For the text-containing cell, return its midpoint in (X, Y) coordinate format. 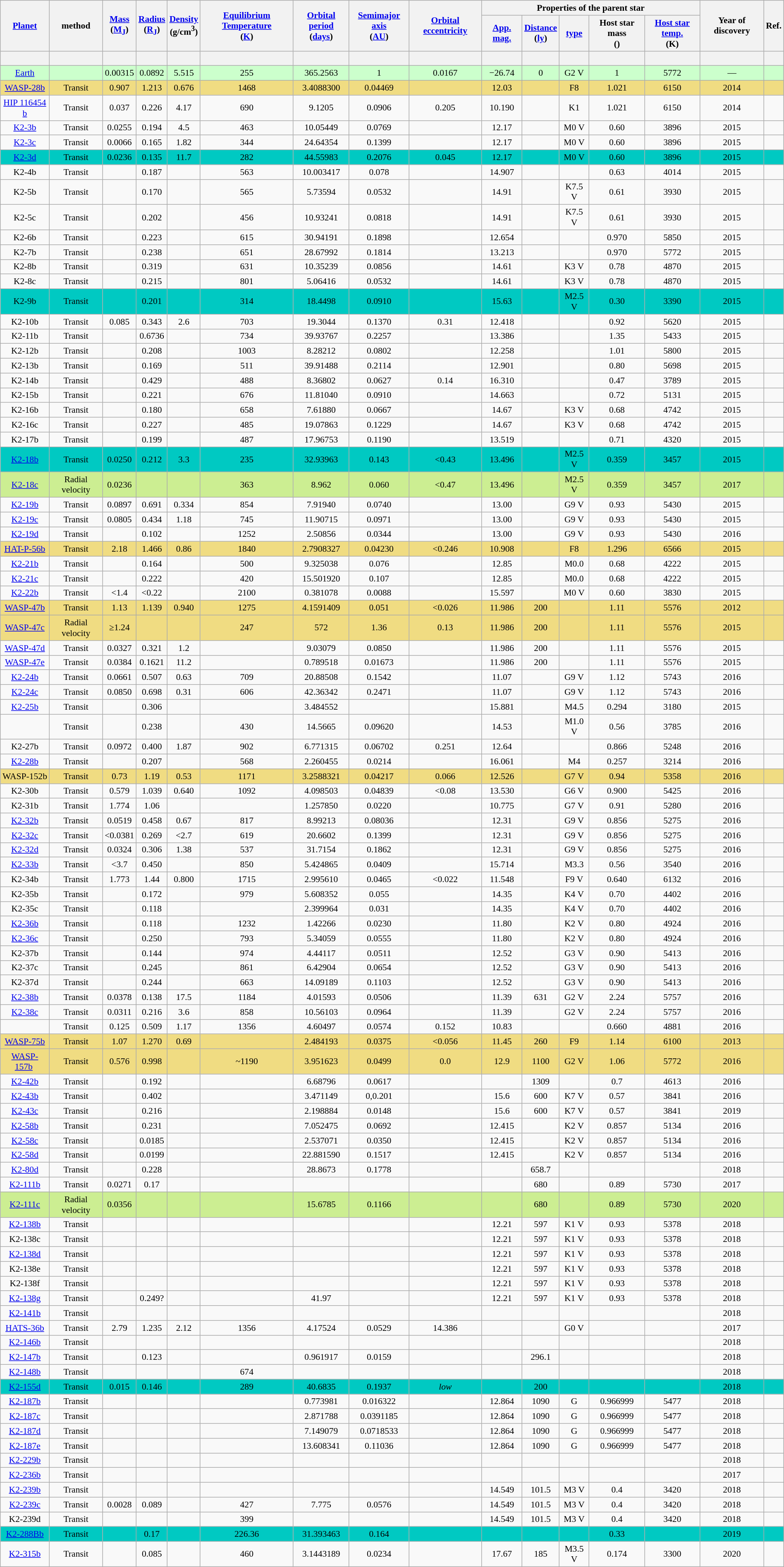
0.060 (379, 485)
0.226 (152, 108)
K2-5c (25, 218)
3214 (672, 762)
2.12 (184, 1328)
<3.7 (120, 865)
Equilibrium Temperature(K) (246, 26)
−26.74 (502, 73)
5.34059 (321, 938)
0.773981 (321, 1402)
0.245 (152, 968)
0.037 (120, 108)
K2-33b (25, 865)
8.962 (321, 485)
0.201 (152, 302)
255 (246, 73)
40.6835 (321, 1387)
0.125 (120, 1027)
M4.5 (574, 707)
0.91 (617, 806)
5698 (672, 366)
K2-19b (25, 505)
Planet (25, 26)
<0.43 (445, 459)
0.0250 (120, 459)
0.09620 (379, 727)
2.484193 (321, 1042)
226.36 (246, 1534)
0.144 (152, 953)
— (732, 73)
15.714 (502, 865)
801 (246, 282)
0.251 (445, 747)
0.13 (445, 628)
0.045 (445, 158)
0.00315 (120, 73)
0.0802 (379, 351)
<0.22 (152, 593)
2012 (732, 608)
K2-236b (25, 1475)
537 (246, 850)
K2-138c (25, 1239)
K2-36c (25, 938)
1.44 (152, 880)
572 (321, 628)
16.310 (502, 380)
type (574, 33)
0.789518 (321, 663)
0.215 (152, 282)
2.399964 (321, 909)
0.031 (379, 909)
0.078 (379, 172)
0.04839 (379, 791)
463 (246, 128)
1092 (246, 791)
K2-32c (25, 835)
658 (246, 410)
1.039 (152, 791)
Semimajor axis(AU) (379, 26)
1.773 (120, 880)
0.187 (152, 172)
861 (246, 968)
K2-13b (25, 366)
0.86 (184, 549)
0.257 (617, 762)
0.055 (379, 894)
2013 (732, 1042)
WASP-47c (25, 628)
K2-35c (25, 909)
2.871788 (321, 1416)
0.0661 (120, 677)
41.97 (321, 1299)
0.92 (617, 322)
979 (246, 894)
0.866 (617, 747)
0.0159 (379, 1357)
0.579 (120, 791)
0.0356 (120, 1204)
0.1542 (379, 677)
32.93963 (321, 459)
615 (246, 237)
10.35239 (321, 267)
M1.0 V (574, 727)
0.202 (152, 218)
850 (246, 865)
20.6602 (321, 835)
2.18 (120, 549)
42.36342 (321, 692)
15.881 (502, 707)
K2-187e (25, 1446)
12.03 (502, 88)
565 (246, 192)
5358 (672, 776)
2.198884 (321, 1111)
14.907 (502, 172)
4.1591409 (321, 608)
K2-141b (25, 1313)
5.608352 (321, 894)
511 (246, 366)
0.2471 (379, 692)
1.257850 (321, 806)
28.67992 (321, 252)
0.1166 (379, 1204)
0.0066 (120, 143)
1.01 (617, 351)
1.19 (152, 776)
1.296 (617, 549)
0.7 (617, 1081)
13.519 (502, 440)
K2-31b (25, 806)
420 (246, 579)
0.0818 (379, 218)
0.11036 (379, 1446)
G6 V (574, 791)
0.015 (120, 1387)
0.961917 (321, 1357)
0.509 (152, 1027)
690 (246, 108)
K2-43b (25, 1096)
11.548 (502, 880)
K2-43c (25, 1111)
0 (541, 73)
0.269 (152, 835)
606 (246, 692)
0.334 (184, 505)
18.4498 (321, 302)
Earth (25, 73)
0.0718533 (379, 1431)
0.1814 (379, 252)
0.0350 (379, 1141)
0.907 (120, 88)
7.91940 (321, 505)
WASP-157b (25, 1061)
HAT-P-56b (25, 549)
App. mag. (502, 33)
0.0391185 (379, 1416)
0.0654 (379, 968)
0.0892 (152, 73)
4320 (672, 440)
0.231 (152, 1126)
0.381078 (321, 593)
0.01673 (379, 663)
6.42904 (321, 968)
3.951623 (321, 1061)
0.0465 (379, 880)
0.0740 (379, 505)
4.60497 (321, 1027)
0.94 (617, 776)
K2-229b (25, 1460)
Orbital period(days) (321, 26)
K2-12b (25, 351)
0.0220 (379, 806)
K2-32d (25, 850)
K2-18b (25, 459)
0.998 (152, 1061)
K2-37b (25, 953)
11.45 (502, 1042)
0.221 (152, 395)
16.061 (502, 762)
Density(g/cm3) (184, 26)
13.530 (502, 791)
K2-58c (25, 1141)
K2-3b (25, 128)
2.79 (120, 1328)
0.1862 (379, 850)
1.139 (152, 608)
0.1370 (379, 322)
14.5665 (321, 727)
0.0167 (445, 73)
0.194 (152, 128)
0,0.201 (379, 1096)
K2-5b (25, 192)
0.0185 (152, 1141)
0.0499 (379, 1061)
4.17 (184, 108)
12.258 (502, 351)
0.0519 (120, 821)
17.5 (184, 998)
K2-10b (25, 322)
K2-34b (25, 880)
<0.246 (445, 549)
0.319 (152, 267)
0.0692 (379, 1126)
674 (246, 1372)
3785 (672, 727)
0.67 (184, 821)
1003 (246, 351)
Properties of the parent star (590, 8)
0.04217 (379, 776)
12.418 (502, 322)
3.2588321 (321, 776)
14.53 (502, 727)
0.107 (379, 579)
4.44117 (321, 953)
5.424865 (321, 865)
K2-7b (25, 252)
0.172 (152, 894)
20.88508 (321, 677)
0.33 (617, 1534)
<0.0381 (120, 835)
0.1778 (379, 1170)
44.55983 (321, 158)
0.138 (152, 998)
24.64354 (321, 143)
3540 (672, 865)
0.076 (379, 564)
0.0199 (152, 1155)
K2-24b (25, 677)
1252 (246, 534)
K2-239c (25, 1505)
974 (246, 953)
K2-111b (25, 1185)
14.386 (445, 1328)
289 (246, 1387)
Host star temp.(K) (672, 33)
1.13 (120, 608)
0.321 (152, 648)
K2-8b (25, 267)
K2-3d (25, 158)
0.1937 (379, 1387)
K2-239b (25, 1490)
260 (541, 1042)
12.526 (502, 776)
0.0805 (120, 519)
WASP-47b (25, 608)
676 (246, 395)
0.016322 (379, 1402)
0.04469 (379, 88)
3.3 (184, 459)
6.68796 (321, 1081)
0.2114 (379, 366)
0.228 (152, 1170)
0.0576 (379, 1505)
3.1443189 (321, 1554)
K2-27b (25, 747)
0.0574 (379, 1027)
7.052475 (321, 1126)
K2-38c (25, 1012)
1.36 (379, 628)
1.82 (184, 143)
K2-37d (25, 983)
17.67 (502, 1554)
2.50856 (321, 534)
K2-18c (25, 485)
10.05449 (321, 128)
10.93241 (321, 218)
WASP-28b (25, 88)
5850 (672, 237)
568 (246, 762)
0.0964 (379, 1012)
0.051 (379, 608)
0.800 (184, 880)
<0.08 (445, 791)
31.393463 (321, 1534)
<0.022 (445, 880)
1232 (246, 924)
0.208 (152, 351)
10.775 (502, 806)
314 (246, 302)
0.0384 (120, 663)
0.0667 (379, 410)
0.0378 (120, 998)
4.5 (184, 128)
K2-17b (25, 440)
5425 (672, 791)
1184 (246, 998)
1.213 (152, 88)
247 (246, 628)
3.4088300 (321, 88)
0.0856 (379, 267)
1309 (541, 1081)
8.36802 (321, 380)
1.235 (152, 1328)
3390 (672, 302)
M3.3 (574, 865)
0.123 (152, 1357)
734 (246, 336)
0.0971 (379, 519)
3.484552 (321, 707)
13.213 (502, 252)
12.64 (502, 747)
4.17524 (321, 1328)
3.6 (184, 1012)
12.901 (502, 366)
12.9 (502, 1061)
<1.4 (120, 593)
0.0972 (120, 747)
2100 (246, 593)
0.102 (152, 534)
14.09189 (321, 983)
0.71 (617, 440)
K2-19d (25, 534)
K2-8c (25, 282)
0.47 (617, 380)
5.73594 (321, 192)
2.260455 (321, 762)
793 (246, 938)
K2-138e (25, 1269)
K2-148b (25, 1372)
15.63 (502, 302)
344 (246, 143)
10.83 (502, 1027)
0.0529 (379, 1328)
15.597 (502, 593)
K2-38b (25, 998)
0.30 (617, 302)
31.7154 (321, 850)
10.908 (502, 549)
3300 (672, 1554)
703 (246, 322)
2.6 (184, 322)
≥1.24 (120, 628)
0.0 (445, 1061)
K2-35b (25, 894)
5.515 (184, 73)
0.152 (445, 1027)
1.18 (184, 519)
K2-239d (25, 1519)
K2-4b (25, 172)
430 (246, 727)
WASP-47d (25, 648)
427 (246, 1505)
0.0506 (379, 998)
1.17 (184, 1027)
Mass(MJ) (120, 26)
6.771315 (321, 747)
39.91488 (321, 366)
0.06702 (379, 747)
854 (246, 505)
9.03079 (321, 648)
1171 (246, 776)
0.2257 (379, 336)
1275 (246, 608)
0.250 (152, 938)
5248 (672, 747)
0.400 (152, 747)
1.07 (120, 1042)
1.774 (120, 806)
G0 V (574, 1328)
K2-16b (25, 410)
1.38 (184, 850)
1840 (246, 549)
0.434 (152, 519)
619 (246, 835)
10.190 (502, 108)
2.537071 (321, 1141)
15.6785 (321, 1204)
13.386 (502, 336)
399 (246, 1519)
488 (246, 380)
3830 (672, 593)
1715 (246, 880)
0.0214 (379, 762)
K2-24c (25, 692)
1.87 (184, 747)
365.2563 (321, 73)
K2-187c (25, 1416)
6132 (672, 880)
<0.026 (445, 608)
1100 (541, 1061)
K2-9b (25, 302)
30.94191 (321, 237)
1.466 (152, 549)
296.1 (541, 1357)
5620 (672, 322)
0.0324 (120, 850)
745 (246, 519)
K2-288Bb (25, 1534)
11.90715 (321, 519)
0.0617 (379, 1081)
235 (246, 459)
11.7 (184, 158)
Radius(RJ) (152, 26)
1.270 (152, 1042)
15.501920 (321, 579)
282 (246, 158)
0.0255 (120, 128)
12.654 (502, 237)
0.180 (152, 410)
185 (541, 1554)
WASP-152b (25, 776)
0.0271 (120, 1185)
0.940 (184, 608)
0.72 (617, 395)
0.660 (617, 1027)
K2-138f (25, 1284)
0.169 (152, 366)
4613 (672, 1081)
4881 (672, 1027)
K2-32b (25, 821)
1.35 (617, 336)
Distance(ly) (541, 33)
K2-22b (25, 593)
0.676 (184, 88)
0.222 (152, 579)
0.0511 (379, 953)
0.1229 (379, 425)
0.165 (152, 143)
Ref. (774, 26)
0.212 (152, 459)
M3.5 V (574, 1554)
K2-25b (25, 707)
28.8673 (321, 1170)
K2-37c (25, 968)
0.691 (152, 505)
10.003417 (321, 172)
K2-14b (25, 380)
1.14 (617, 1042)
K2-3c (25, 143)
8.99213 (321, 821)
3789 (672, 380)
14.663 (502, 395)
0.227 (152, 425)
0.1517 (379, 1155)
5800 (672, 351)
4.098503 (321, 791)
0.205 (445, 108)
K2-146b (25, 1342)
0.0906 (379, 108)
3.471149 (321, 1096)
5.06416 (321, 282)
0.507 (152, 677)
500 (246, 564)
HIP 116454 b (25, 108)
11.81040 (321, 395)
3180 (672, 707)
8.28212 (321, 351)
1.2 (184, 648)
<0.056 (445, 1042)
460 (246, 1554)
0.1898 (379, 237)
0.174 (617, 1554)
817 (246, 821)
0.6736 (152, 336)
658.7 (541, 1170)
0.343 (152, 322)
10.56103 (321, 1012)
K2-155d (25, 1387)
1.42266 (321, 924)
K2-21c (25, 579)
0.69 (184, 1042)
19.07863 (321, 425)
5280 (672, 806)
K2-80d (25, 1170)
0.900 (617, 791)
0.089 (152, 1505)
0.576 (120, 1061)
663 (246, 983)
4014 (672, 172)
0.0311 (120, 1012)
K2-11b (25, 336)
Orbital eccentricity (445, 26)
0.0028 (120, 1505)
0.2076 (379, 158)
0.244 (152, 983)
0.0375 (379, 1042)
Year of discovery (732, 26)
0.458 (152, 821)
902 (246, 747)
7.149079 (321, 1431)
17.96753 (321, 440)
K2-15b (25, 395)
0.0148 (379, 1111)
K2-315b (25, 1554)
0.402 (152, 1096)
0.294 (617, 707)
0.429 (152, 380)
22.881590 (321, 1155)
0.0409 (379, 865)
Host star mass() (617, 33)
0.249? (152, 1299)
456 (246, 218)
5433 (672, 336)
9.1205 (321, 108)
0.0327 (120, 648)
M4 (574, 762)
WASP-47e (25, 663)
563 (246, 172)
9.325038 (321, 564)
7.775 (321, 1505)
4.01593 (321, 998)
K2-111c (25, 1204)
0.0627 (379, 380)
K2-187b (25, 1402)
709 (246, 677)
0.0897 (120, 505)
0.0088 (379, 593)
1468 (246, 88)
K2-138g (25, 1299)
<0.47 (445, 485)
0.0769 (379, 128)
485 (246, 425)
0.170 (152, 192)
K1 (574, 108)
K2-58d (25, 1155)
0.0234 (379, 1554)
K2-36b (25, 924)
K2-16c (25, 425)
13.608341 (321, 1446)
0.14 (445, 380)
0.1190 (379, 440)
6566 (672, 549)
K2-58b (25, 1126)
39.93767 (321, 336)
K2-42b (25, 1081)
487 (246, 440)
0.143 (379, 459)
0.223 (152, 237)
0.1103 (379, 983)
651 (246, 252)
K2-28b (25, 762)
K2-147b (25, 1357)
363 (246, 485)
0.207 (152, 762)
low (445, 1387)
0.0230 (379, 924)
F9 V (574, 880)
K2-187d (25, 1431)
7.61880 (321, 410)
K2-138d (25, 1254)
0.146 (152, 1387)
0.450 (152, 865)
0.53 (184, 776)
0.135 (152, 158)
0.199 (152, 440)
K2-6b (25, 237)
858 (246, 1012)
K2-138b (25, 1225)
0.0344 (379, 534)
0.698 (152, 692)
<2.7 (184, 835)
6100 (672, 1042)
method (76, 26)
0.0555 (379, 938)
~1190 (246, 1061)
2.995610 (321, 880)
5131 (672, 395)
0.04230 (379, 549)
F9 (574, 1042)
K2-30b (25, 791)
0.192 (152, 1081)
K2-19c (25, 519)
HATS-36b (25, 1328)
11.2 (184, 663)
WASP-75b (25, 1042)
0.08036 (379, 821)
0.066 (445, 776)
K2-21b (25, 564)
2.7908327 (321, 549)
19.3044 (321, 322)
0.73 (120, 776)
0.1621 (152, 663)
